Output the (X, Y) coordinate of the center of the cell containing the given text.  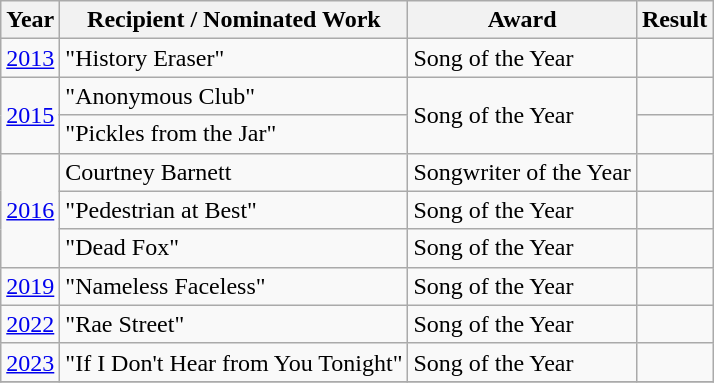
2023 (30, 362)
"History Eraser" (234, 58)
"Rae Street" (234, 324)
"Dead Fox" (234, 248)
"If I Don't Hear from You Tonight" (234, 362)
"Anonymous Club" (234, 96)
2022 (30, 324)
2019 (30, 286)
2013 (30, 58)
2016 (30, 210)
Result (674, 20)
"Pedestrian at Best" (234, 210)
"Pickles from the Jar" (234, 134)
Recipient / Nominated Work (234, 20)
2015 (30, 115)
"Nameless Faceless" (234, 286)
Award (522, 20)
Courtney Barnett (234, 172)
Year (30, 20)
Songwriter of the Year (522, 172)
